From the cell containing the given text, extract its center point as (X, Y) coordinate. 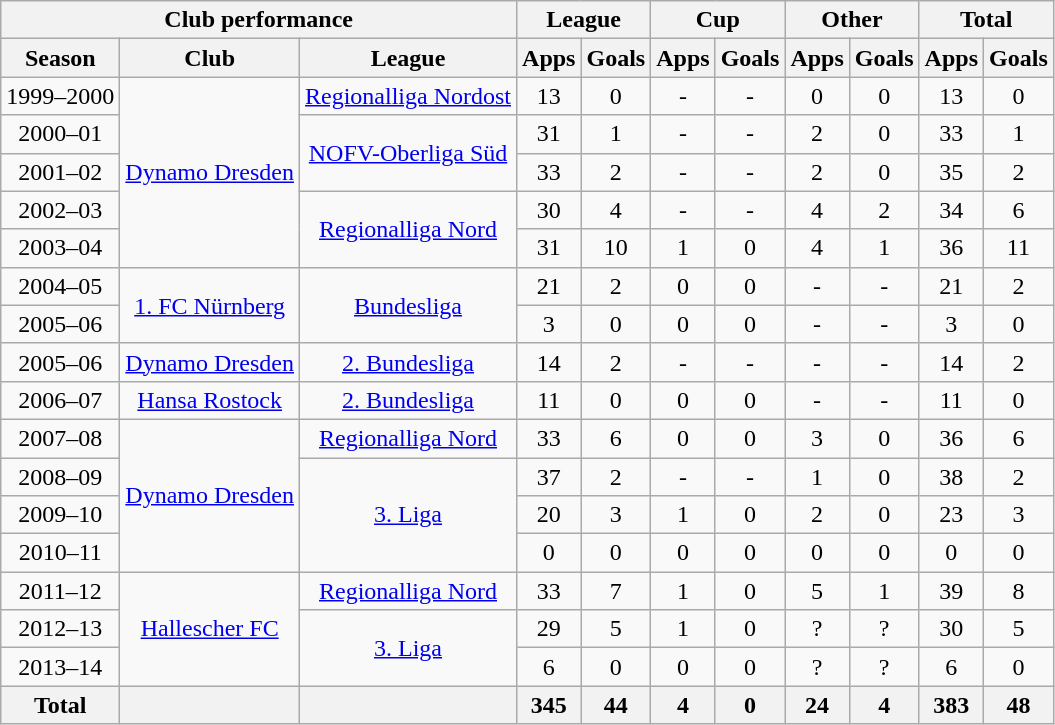
2012–13 (60, 629)
2003–04 (60, 248)
Hallescher FC (210, 629)
44 (616, 705)
2006–07 (60, 400)
24 (817, 705)
345 (549, 705)
2007–08 (60, 438)
Club performance (259, 20)
Hansa Rostock (210, 400)
35 (951, 172)
Other (852, 20)
29 (549, 629)
8 (1019, 591)
2001–02 (60, 172)
Cup (718, 20)
37 (549, 477)
2000–01 (60, 134)
2004–05 (60, 286)
383 (951, 705)
23 (951, 515)
NOFV-Oberliga Süd (408, 153)
39 (951, 591)
1. FC Nürnberg (210, 305)
Bundesliga (408, 305)
2013–14 (60, 667)
10 (616, 248)
34 (951, 210)
Season (60, 58)
Regionalliga Nordost (408, 96)
2008–09 (60, 477)
2009–10 (60, 515)
48 (1019, 705)
38 (951, 477)
Club (210, 58)
2010–11 (60, 553)
2002–03 (60, 210)
20 (549, 515)
7 (616, 591)
2011–12 (60, 591)
1999–2000 (60, 96)
